From the cell containing the given text, extract its center point as (x, y) coordinate. 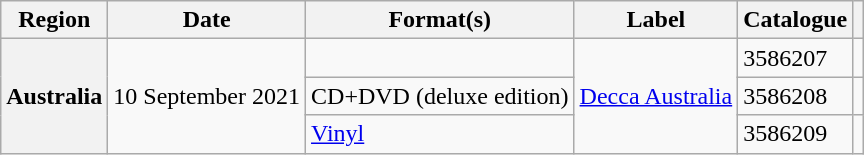
3586208 (796, 96)
Catalogue (796, 20)
Region (54, 20)
Format(s) (440, 20)
3586209 (796, 134)
Label (656, 20)
Decca Australia (656, 96)
Date (207, 20)
Vinyl (440, 134)
3586207 (796, 58)
Australia (54, 96)
10 September 2021 (207, 96)
CD+DVD (deluxe edition) (440, 96)
